Return (X, Y) of the center of cell containing provided text 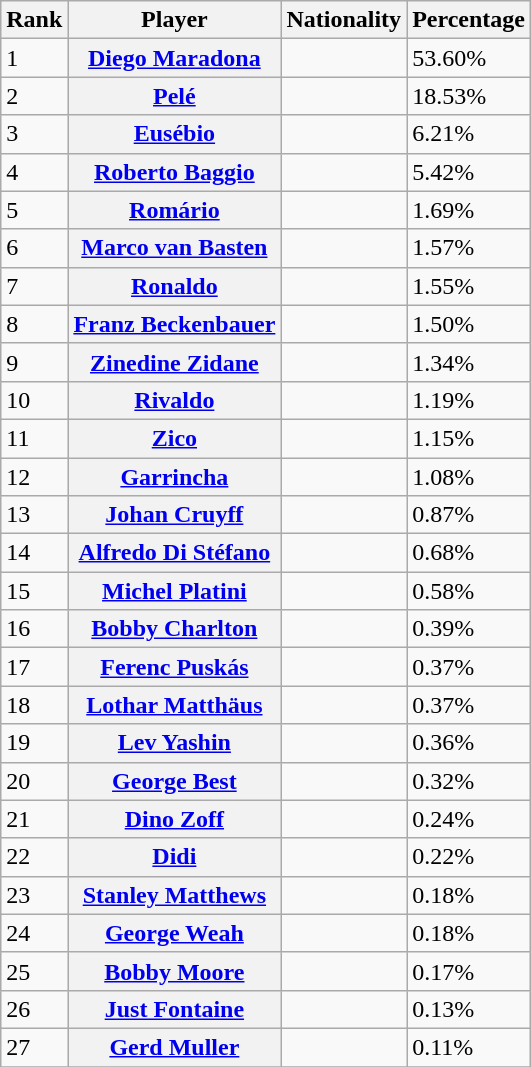
1 (34, 58)
18 (34, 705)
Eusébio (174, 134)
Bobby Charlton (174, 629)
26 (34, 1009)
0.87% (469, 515)
Pelé (174, 96)
2 (34, 96)
Didi (174, 857)
1.19% (469, 400)
25 (34, 971)
5.42% (469, 172)
Gerd Muller (174, 1047)
1.55% (469, 286)
22 (34, 857)
23 (34, 895)
Just Fontaine (174, 1009)
11 (34, 438)
0.17% (469, 971)
0.39% (469, 629)
Roberto Baggio (174, 172)
4 (34, 172)
Percentage (469, 20)
8 (34, 324)
1.50% (469, 324)
19 (34, 743)
Player (174, 20)
6 (34, 248)
18.53% (469, 96)
Michel Platini (174, 591)
24 (34, 933)
3 (34, 134)
5 (34, 210)
Dino Zoff (174, 819)
0.68% (469, 553)
Diego Maradona (174, 58)
0.58% (469, 591)
0.13% (469, 1009)
6.21% (469, 134)
1.57% (469, 248)
16 (34, 629)
Alfredo Di Stéfano (174, 553)
9 (34, 362)
Rank (34, 20)
Johan Cruyff (174, 515)
21 (34, 819)
Nationality (344, 20)
27 (34, 1047)
53.60% (469, 58)
Romário (174, 210)
George Best (174, 781)
Ferenc Puskás (174, 667)
20 (34, 781)
1.08% (469, 477)
Lev Yashin (174, 743)
Stanley Matthews (174, 895)
Bobby Moore (174, 971)
0.32% (469, 781)
Ronaldo (174, 286)
0.22% (469, 857)
Zico (174, 438)
Lothar Matthäus (174, 705)
George Weah (174, 933)
13 (34, 515)
1.15% (469, 438)
0.11% (469, 1047)
1.69% (469, 210)
17 (34, 667)
14 (34, 553)
Franz Beckenbauer (174, 324)
0.24% (469, 819)
15 (34, 591)
0.36% (469, 743)
7 (34, 286)
Garrincha (174, 477)
1.34% (469, 362)
Marco van Basten (174, 248)
Zinedine Zidane (174, 362)
Rivaldo (174, 400)
10 (34, 400)
12 (34, 477)
